Find where the given text appears and provide that cell's center as (x, y) coordinate. 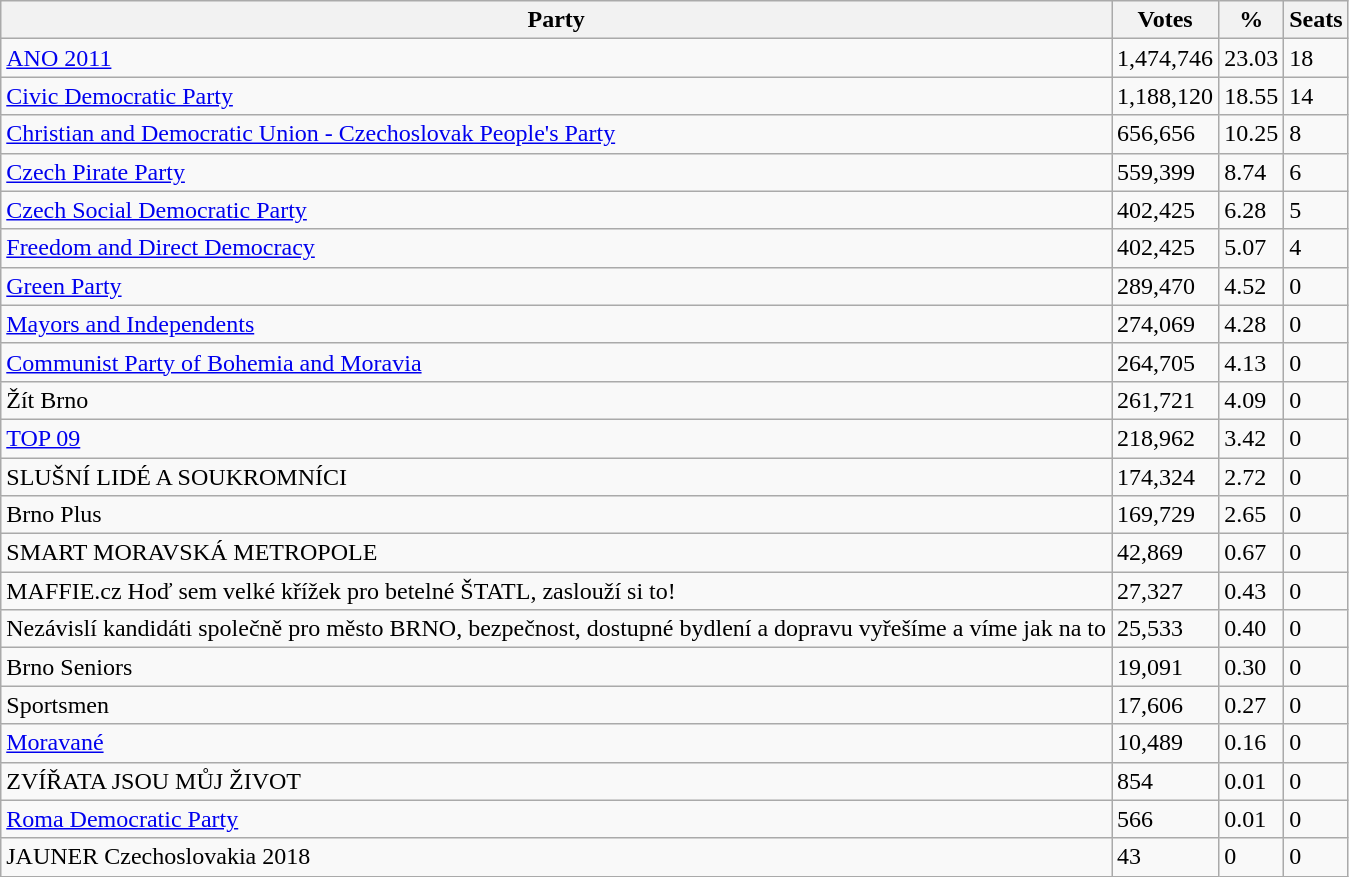
1,188,120 (1166, 96)
0.16 (1252, 743)
SMART MORAVSKÁ METROPOLE (556, 553)
2.72 (1252, 477)
18 (1316, 58)
Votes (1166, 20)
Party (556, 20)
0.40 (1252, 629)
0.43 (1252, 591)
289,470 (1166, 286)
4 (1316, 248)
SLUŠNÍ LIDÉ A SOUKROMNÍCI (556, 477)
1,474,746 (1166, 58)
3.42 (1252, 438)
169,729 (1166, 515)
264,705 (1166, 362)
Czech Social Democratic Party (556, 210)
JAUNER Czechoslovakia 2018 (556, 857)
MAFFIE.cz Hoď sem velké křížek pro betelné ŠTATL, zaslouží si to! (556, 591)
4.28 (1252, 324)
174,324 (1166, 477)
23.03 (1252, 58)
0.30 (1252, 667)
0.67 (1252, 553)
Mayors and Independents (556, 324)
Žít Brno (556, 400)
656,656 (1166, 134)
6.28 (1252, 210)
27,327 (1166, 591)
566 (1166, 819)
Czech Pirate Party (556, 172)
0.27 (1252, 705)
% (1252, 20)
4.09 (1252, 400)
Moravané (556, 743)
Brno Seniors (556, 667)
261,721 (1166, 400)
8.74 (1252, 172)
Roma Democratic Party (556, 819)
5.07 (1252, 248)
Sportsmen (556, 705)
Christian and Democratic Union - Czechoslovak People's Party (556, 134)
43 (1166, 857)
Seats (1316, 20)
218,962 (1166, 438)
274,069 (1166, 324)
19,091 (1166, 667)
Civic Democratic Party (556, 96)
18.55 (1252, 96)
854 (1166, 781)
559,399 (1166, 172)
TOP 09 (556, 438)
10,489 (1166, 743)
4.52 (1252, 286)
Freedom and Direct Democracy (556, 248)
Nezávislí kandidáti společně pro město BRNO, bezpečnost, dostupné bydlení a dopravu vyřešíme a víme jak na to (556, 629)
2.65 (1252, 515)
Green Party (556, 286)
8 (1316, 134)
5 (1316, 210)
Communist Party of Bohemia and Moravia (556, 362)
17,606 (1166, 705)
25,533 (1166, 629)
42,869 (1166, 553)
4.13 (1252, 362)
10.25 (1252, 134)
ANO 2011 (556, 58)
14 (1316, 96)
6 (1316, 172)
ZVÍŘATA JSOU MŮJ ŽIVOT (556, 781)
Brno Plus (556, 515)
